Pinpoint the cell where the given text exists, returning its (X, Y) midpoint coordinate. 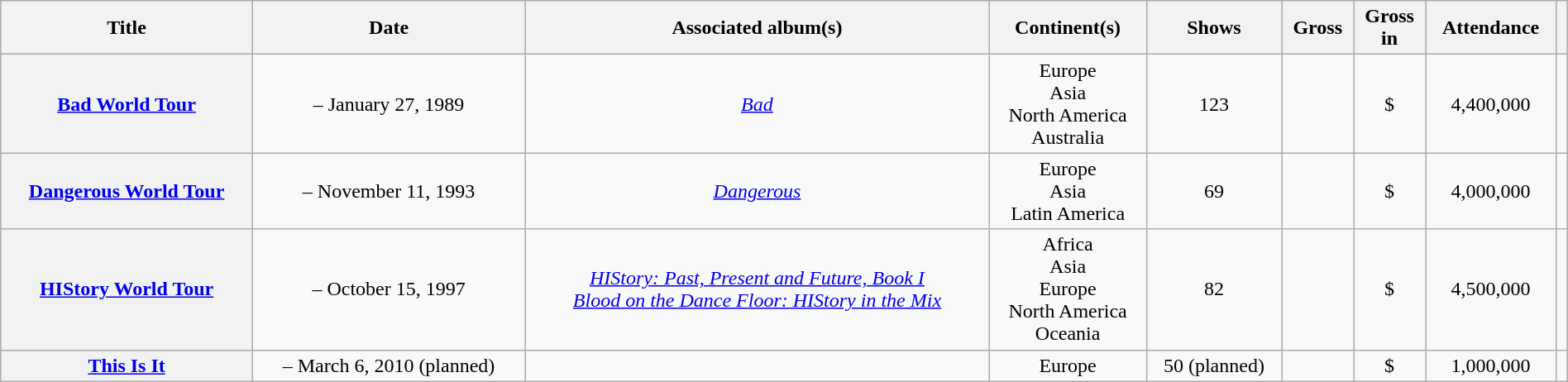
Dangerous World Tour (127, 191)
Continent(s) (1068, 28)
EuropeAsiaLatin America (1068, 191)
Bad World Tour (127, 104)
Dangerous (758, 191)
AfricaAsia EuropeNorth AmericaOceania (1068, 289)
1,000,000 (1491, 365)
Bad (758, 104)
4,500,000 (1491, 289)
– January 27, 1989 (389, 104)
Europe (1068, 365)
EuropeAsiaNorth AmericaAustralia (1068, 104)
4,000,000 (1491, 191)
Shows (1214, 28)
69 (1214, 191)
Associated album(s) (758, 28)
Attendance (1491, 28)
This Is It (127, 365)
50 (planned) (1214, 365)
Title (127, 28)
– November 11, 1993 (389, 191)
Gross (1318, 28)
HIStory: Past, Present and Future, Book IBlood on the Dance Floor: HIStory in the Mix (758, 289)
Date (389, 28)
– October 15, 1997 (389, 289)
4,400,000 (1491, 104)
Gross in (1389, 28)
– March 6, 2010 (planned) (389, 365)
82 (1214, 289)
123 (1214, 104)
HIStory World Tour (127, 289)
